Detect which cell encompasses the target text, then output its [X, Y] center coordinate. 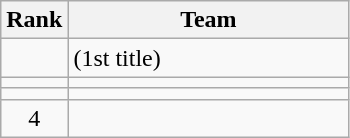
Team [208, 20]
(1st title) [208, 58]
4 [34, 118]
Rank [34, 20]
